Extract the (X, Y) coordinate from the center of the cell holding the provided text.  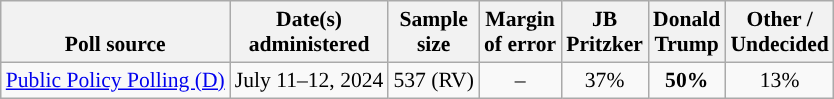
Other /Undecided (779, 32)
– (520, 80)
Public Policy Polling (D) (116, 80)
Marginof error (520, 32)
JBPritzker (604, 32)
50% (686, 80)
Date(s)administered (310, 32)
DonaldTrump (686, 32)
Poll source (116, 32)
July 11–12, 2024 (310, 80)
13% (779, 80)
37% (604, 80)
537 (RV) (434, 80)
Samplesize (434, 32)
